Provide the (X, Y) coordinate of the cell's center where the given text is located.  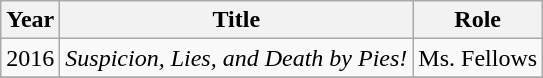
Suspicion, Lies, and Death by Pies! (236, 58)
Title (236, 20)
Year (30, 20)
Role (478, 20)
2016 (30, 58)
Ms. Fellows (478, 58)
